Provide the (X, Y) coordinate of the cell's center where the given text is located.  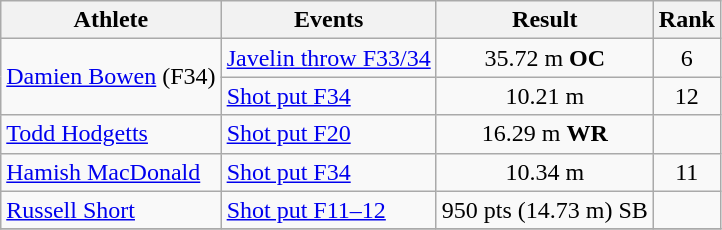
Hamish MacDonald (111, 172)
11 (686, 172)
10.34 m (544, 172)
Russell Short (111, 210)
Rank (686, 20)
35.72 m OC (544, 58)
Todd Hodgetts (111, 134)
Result (544, 20)
Events (328, 20)
10.21 m (544, 96)
16.29 m WR (544, 134)
12 (686, 96)
Shot put F11–12 (328, 210)
Damien Bowen (F34) (111, 77)
6 (686, 58)
Athlete (111, 20)
950 pts (14.73 m) SB (544, 210)
Javelin throw F33/34 (328, 58)
Shot put F20 (328, 134)
